Detect which cell encompasses the target text, then output its (X, Y) center coordinate. 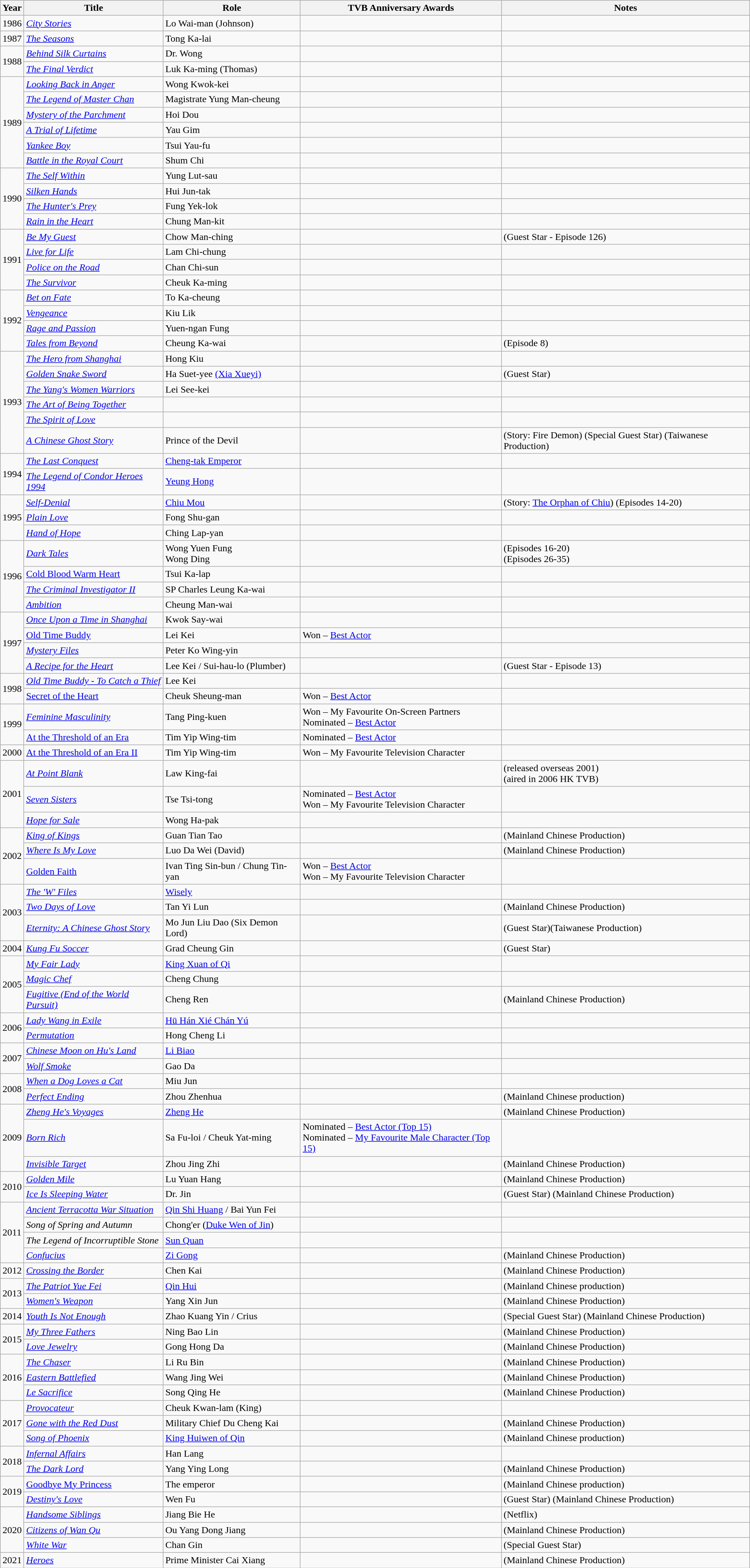
Love Jewelry (94, 1347)
Yung Lut-sau (232, 175)
Guan Tian Tao (232, 835)
2002 (12, 856)
Chung Man-kit (232, 222)
1991 (12, 260)
Fugitive (End of the World Pursuit) (94, 999)
(Episode 8) (625, 343)
2019 (12, 1491)
Chan Gin (232, 1545)
Nominated – Best Actor (401, 738)
Shum Chi (232, 160)
1995 (12, 518)
2018 (12, 1461)
Chong'er (Duke Wen of Jin) (232, 1225)
Where Is My Love (94, 851)
(Special Guest Star) (625, 1545)
Qin Hui (232, 1286)
The Dark Lord (94, 1469)
Heroes (94, 1560)
Chow Man-ching (232, 237)
Goodbye My Princess (94, 1484)
Li Ru Bin (232, 1362)
The Legend of Incorruptible Stone (94, 1240)
At the Threshold of an Era (94, 738)
Le Sacrifice (94, 1393)
Destiny's Love (94, 1499)
Golden Snake Sword (94, 374)
2009 (12, 1138)
Title (94, 8)
Tsui Yau-fu (232, 145)
(Episodes 16-20) (Episodes 26-35) (625, 554)
(Special Guest Star) (Mainland Chinese Production) (625, 1316)
Tang Ping-kuen (232, 716)
1990 (12, 198)
Hong Kiu (232, 359)
Luo Da Wei (David) (232, 851)
Yang Ying Long (232, 1469)
2000 (12, 753)
Hoi Dou (232, 115)
Be My Guest (94, 237)
2015 (12, 1339)
Tales from Beyond (94, 343)
2012 (12, 1270)
Cheung Man-wai (232, 605)
Mo Jun Liu Dao (Six Demon Lord) (232, 928)
Year (12, 8)
2008 (12, 1089)
Ching Lap-yan (232, 533)
Sa Fu-loi / Cheuk Yat-ming (232, 1138)
Cheuk Ka-ming (232, 282)
Invisible Target (94, 1164)
(released overseas 2001) (aired in 2006 HK TVB) (625, 773)
Mystery of the Parchment (94, 115)
Yeung Hong (232, 482)
Ice Is Sleeping Water (94, 1194)
Zhou Zhenhua (232, 1096)
Tse Tsi-tong (232, 800)
Vengeance (94, 313)
At the Threshold of an Era II (94, 753)
Ning Bao Lin (232, 1332)
Mystery Files (94, 650)
Behind Silk Curtains (94, 54)
Lu Yuan Hang (232, 1179)
Permutation (94, 1036)
Prince of the Devil (232, 440)
Cheng Chung (232, 979)
City Stories (94, 23)
A Trial of Lifetime (94, 130)
Law King-fai (232, 773)
2005 (12, 984)
Song of Phoenix (94, 1438)
Gone with the Red Dust (94, 1423)
Perfect Ending (94, 1096)
My Three Fathers (94, 1332)
Silken Hands (94, 191)
Two Days of Love (94, 907)
Nominated – Best ActorWon – My Favourite Television Character (401, 800)
Zhou Jing Zhi (232, 1164)
Zheng He (232, 1112)
Lei See-kei (232, 389)
Cheuk Sheung-man (232, 696)
2011 (12, 1232)
(Guest Star)(Taiwanese Production) (625, 928)
(Guest Star - Episode 126) (625, 237)
The Self Within (94, 175)
Zheng He's Voyages (94, 1112)
Secret of the Heart (94, 696)
Grad Cheung Gin (232, 948)
Provocateur (94, 1408)
1997 (12, 643)
Jiang Bie He (232, 1514)
Ancient Terracotta War Situation (94, 1209)
Golden Faith (94, 871)
Women's Weapon (94, 1301)
Chan Chi-sun (232, 267)
Handsome Siblings (94, 1514)
Live for Life (94, 252)
1994 (12, 474)
Hui Jun-tak (232, 191)
Looking Back in Anger (94, 84)
2004 (12, 948)
Zhao Kuang Yin / Crius (232, 1316)
Wen Fu (232, 1499)
Golden Mile (94, 1179)
Luk Ka-ming (Thomas) (232, 69)
Wisely (232, 892)
Cheung Ka-wai (232, 343)
Yau Gim (232, 130)
Prime Minister Cai Xiang (232, 1560)
(Guest Star - Episode 13) (625, 665)
Lee Kei / Sui-hau-lo (Plumber) (232, 665)
Infernal Affairs (94, 1453)
1986 (12, 23)
Hope for Sale (94, 820)
SP Charles Leung Ka-wai (232, 589)
Magistrate Yung Man-cheung (232, 99)
(Netflix) (625, 1514)
The Last Conquest (94, 461)
Ha Suet-yee (Xia Xueyi) (232, 374)
Lo Wai-man (Johnson) (232, 23)
The Legend of Master Chan (94, 99)
Youth Is Not Enough (94, 1316)
Dr. Wong (232, 54)
Self-Denial (94, 502)
The Survivor (94, 282)
Dr. Jin (232, 1194)
Nominated – Best Actor (Top 15)Nominated – My Favourite Male Character (Top 15) (401, 1138)
Lady Wang in Exile (94, 1020)
Rain in the Heart (94, 222)
Song of Spring and Autumn (94, 1225)
Hū Hán Xié Chán Yú (232, 1020)
2006 (12, 1028)
Yang Xin Jun (232, 1301)
King Xuan of Qi (232, 963)
The emperor (232, 1484)
TVB Anniversary Awards (401, 8)
Qin Shi Huang / Bai Yun Fei (232, 1209)
2003 (12, 913)
2021 (12, 1560)
1987 (12, 38)
Once Upon a Time in Shanghai (94, 620)
The 'W' Files (94, 892)
Role (232, 8)
The Chaser (94, 1362)
Won – My Favourite On-Screen PartnersNominated – Best Actor (401, 716)
Cheng-tak Emperor (232, 461)
At Point Blank (94, 773)
Lam Chi-chung (232, 252)
2017 (12, 1423)
The Seasons (94, 38)
The Art of Being Together (94, 404)
(Story: Fire Demon) (Special Guest Star) (Taiwanese Production) (625, 440)
Wolf Smoke (94, 1066)
A Recipe for the Heart (94, 665)
To Ka-cheung (232, 298)
Miu Jun (232, 1081)
Kung Fu Soccer (94, 948)
Song Qing He (232, 1393)
Notes (625, 8)
Han Lang (232, 1453)
Rage and Passion (94, 328)
A Chinese Ghost Story (94, 440)
The Hero from Shanghai (94, 359)
1999 (12, 724)
1992 (12, 320)
Old Time Buddy - To Catch a Thief (94, 681)
2013 (12, 1293)
Gong Hong Da (232, 1347)
When a Dog Loves a Cat (94, 1081)
Tsui Ka-lap (232, 574)
Gao Da (232, 1066)
Police on the Road (94, 267)
Plain Love (94, 518)
1993 (12, 402)
Li Biao (232, 1051)
Confucius (94, 1255)
Zi Gong (232, 1255)
Eternity: A Chinese Ghost Story (94, 928)
Chinese Moon on Hu's Land (94, 1051)
Tong Ka-lai (232, 38)
Crossing the Border (94, 1270)
Eastern Battlefied (94, 1377)
Won – My Favourite Television Character (401, 753)
Won – Best ActorWon – My Favourite Television Character (401, 871)
Kwok Say-wai (232, 620)
1989 (12, 122)
Ou Yang Dong Jiang (232, 1530)
The Criminal Investigator II (94, 589)
2001 (12, 794)
The Yang's Women Warriors (94, 389)
1996 (12, 576)
Military Chief Du Cheng Kai (232, 1423)
Wong Ha-pak (232, 820)
The Patriot Yue Fei (94, 1286)
Born Rich (94, 1138)
The Spirit of Love (94, 419)
1988 (12, 61)
White War (94, 1545)
Fung Yek-lok (232, 206)
Cheng Ren (232, 999)
Seven Sisters (94, 800)
1998 (12, 688)
2010 (12, 1187)
Old Time Buddy (94, 635)
Wong Yuen Fung Wong Ding (232, 554)
Hand of Hope (94, 533)
Lei Kei (232, 635)
Wang Jing Wei (232, 1377)
Ivan Ting Sin-bun / Chung Tin-yan (232, 871)
Cheuk Kwan-lam (King) (232, 1408)
2007 (12, 1058)
Battle in the Royal Court (94, 160)
2016 (12, 1377)
2014 (12, 1316)
The Final Verdict (94, 69)
Wong Kwok-kei (232, 84)
Bet on Fate (94, 298)
Citizens of Wan Qu (94, 1530)
Kiu Lik (232, 313)
My Fair Lady (94, 963)
Chen Kai (232, 1270)
Ambition (94, 605)
Chiu Mou (232, 502)
Fong Shu-gan (232, 518)
Tan Yi Lun (232, 907)
(Story: The Orphan of Chiu) (Episodes 14-20) (625, 502)
Feminine Masculinity (94, 716)
Sun Quan (232, 1240)
Lee Kei (232, 681)
Yankee Boy (94, 145)
Cold Blood Warm Heart (94, 574)
Dark Tales (94, 554)
2020 (12, 1530)
Magic Chef (94, 979)
The Hunter's Prey (94, 206)
King of Kings (94, 835)
The Legend of Condor Heroes 1994 (94, 482)
Yuen-ngan Fung (232, 328)
Peter Ko Wing-yin (232, 650)
Hong Cheng Li (232, 1036)
King Huiwen of Qin (232, 1438)
